Find where the given text appears and provide that cell's center as (X, Y) coordinate. 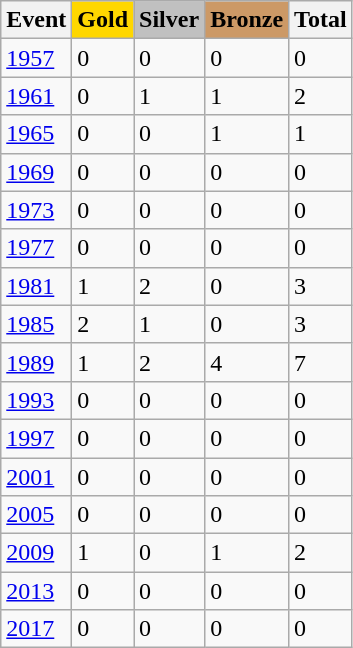
2001 (36, 477)
2017 (36, 629)
4 (247, 362)
1977 (36, 248)
Silver (170, 20)
2005 (36, 515)
1973 (36, 210)
1989 (36, 362)
2013 (36, 591)
Bronze (247, 20)
Total (321, 20)
2009 (36, 553)
Gold (103, 20)
1957 (36, 58)
1981 (36, 286)
1993 (36, 400)
1985 (36, 324)
1969 (36, 172)
1965 (36, 134)
Event (36, 20)
7 (321, 362)
1997 (36, 438)
1961 (36, 96)
